Scan for the cell matching the given text and deliver its (X, Y) coordinate at center. 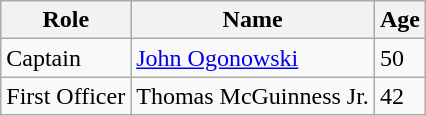
First Officer (66, 96)
Captain (66, 58)
50 (400, 58)
John Ogonowski (253, 58)
42 (400, 96)
Age (400, 20)
Role (66, 20)
Thomas McGuinness Jr. (253, 96)
Name (253, 20)
